Detect which cell encompasses the target text, then output its [x, y] center coordinate. 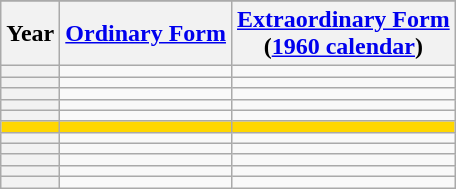
Year [30, 34]
Ordinary Form [146, 34]
Extraordinary Form(1960 calendar) [343, 34]
